Capture the cell that displays the provided text and extract its (x, y) central coordinate. 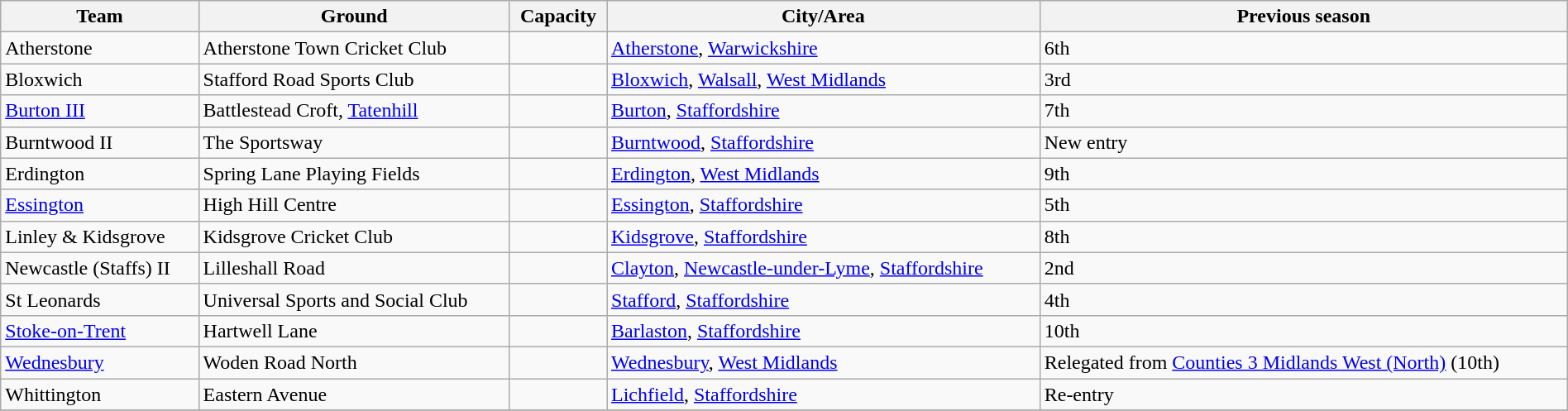
St Leonards (99, 299)
4th (1303, 299)
Essington (99, 205)
Stoke-on-Trent (99, 331)
High Hill Centre (354, 205)
Lilleshall Road (354, 268)
Barlaston, Staffordshire (824, 331)
7th (1303, 111)
Relegated from Counties 3 Midlands West (North) (10th) (1303, 362)
Capacity (557, 17)
Spring Lane Playing Fields (354, 174)
3rd (1303, 79)
5th (1303, 205)
Whittington (99, 394)
8th (1303, 237)
Erdington, West Midlands (824, 174)
Universal Sports and Social Club (354, 299)
City/Area (824, 17)
Kidsgrove, Staffordshire (824, 237)
Stafford Road Sports Club (354, 79)
Wednesbury, West Midlands (824, 362)
Essington, Staffordshire (824, 205)
10th (1303, 331)
Burton, Staffordshire (824, 111)
Eastern Avenue (354, 394)
Battlestead Croft, Tatenhill (354, 111)
Newcastle (Staffs) II (99, 268)
Atherstone Town Cricket Club (354, 48)
Previous season (1303, 17)
Wednesbury (99, 362)
Burntwood II (99, 142)
The Sportsway (354, 142)
Lichfield, Staffordshire (824, 394)
Linley & Kidsgrove (99, 237)
9th (1303, 174)
Hartwell Lane (354, 331)
Burton III (99, 111)
Stafford, Staffordshire (824, 299)
2nd (1303, 268)
Clayton, Newcastle-under-Lyme, Staffordshire (824, 268)
Kidsgrove Cricket Club (354, 237)
Team (99, 17)
Erdington (99, 174)
Re-entry (1303, 394)
Bloxwich, Walsall, West Midlands (824, 79)
6th (1303, 48)
Atherstone, Warwickshire (824, 48)
Ground (354, 17)
Atherstone (99, 48)
Woden Road North (354, 362)
Bloxwich (99, 79)
Burntwood, Staffordshire (824, 142)
New entry (1303, 142)
